Return the (X, Y) coordinate for the center point of the cell that contains the specified text.  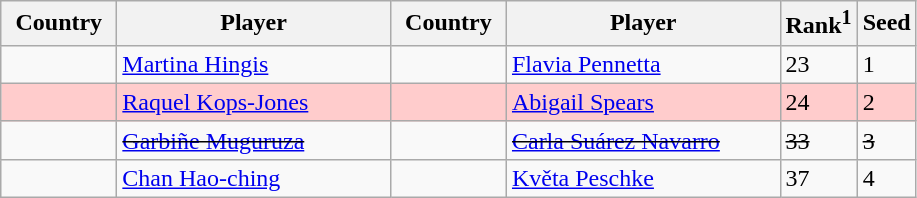
Flavia Pennetta (643, 64)
4 (886, 178)
23 (818, 64)
Rank1 (818, 24)
Martina Hingis (254, 64)
Chan Hao-ching (254, 178)
Květa Peschke (643, 178)
Abigail Spears (643, 102)
2 (886, 102)
Raquel Kops-Jones (254, 102)
1 (886, 64)
Carla Suárez Navarro (643, 140)
Seed (886, 24)
33 (818, 140)
Garbiñe Muguruza (254, 140)
37 (818, 178)
24 (818, 102)
3 (886, 140)
